Locate the cell with the specified text and output its (x, y) center coordinate. 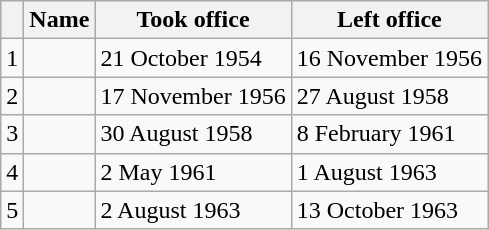
Left office (389, 20)
30 August 1958 (193, 134)
1 (12, 58)
1 August 1963 (389, 172)
27 August 1958 (389, 96)
Name (60, 20)
8 February 1961 (389, 134)
4 (12, 172)
5 (12, 210)
13 October 1963 (389, 210)
2 (12, 96)
Took office (193, 20)
17 November 1956 (193, 96)
21 October 1954 (193, 58)
16 November 1956 (389, 58)
2 August 1963 (193, 210)
3 (12, 134)
2 May 1961 (193, 172)
